Extract the [x, y] coordinate from the center of the cell holding the provided text.  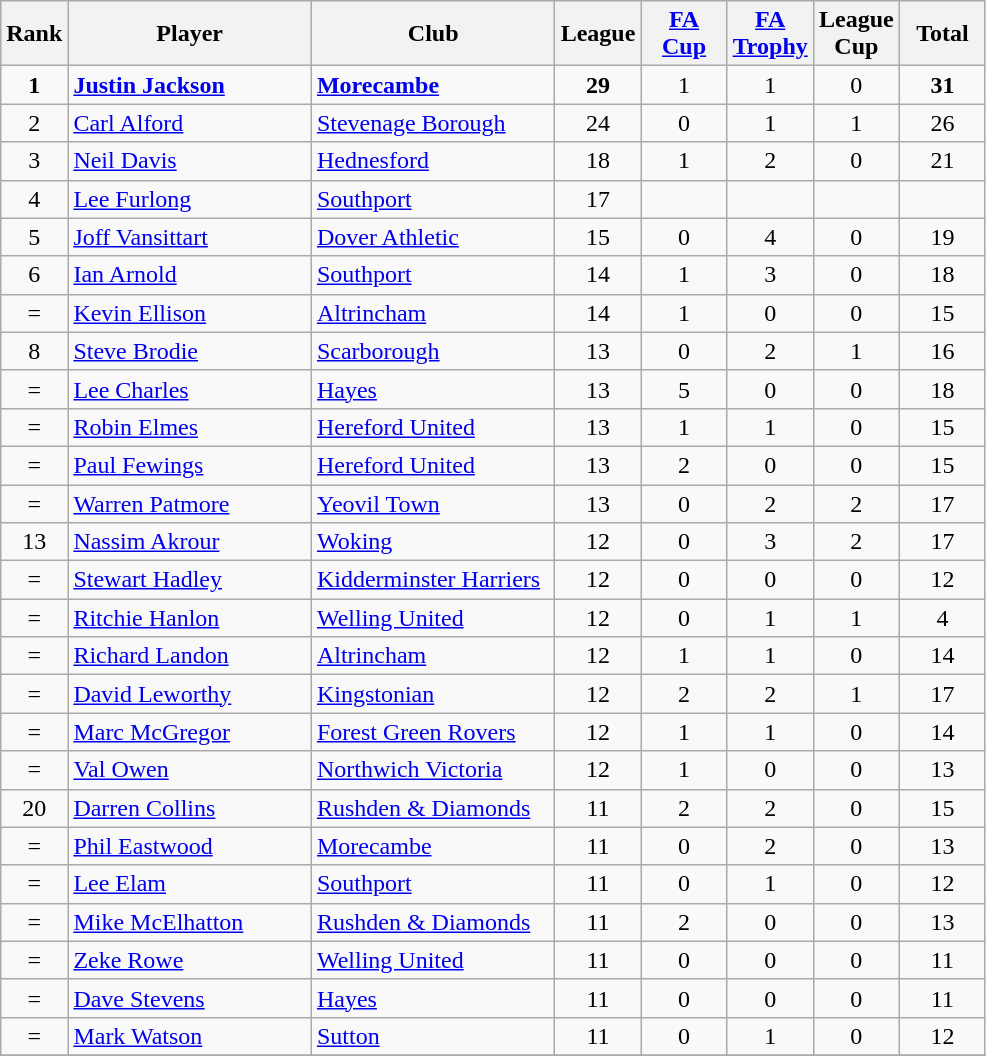
Marc McGregor [190, 732]
Zeke Rowe [190, 960]
31 [942, 85]
Dover Athletic [433, 237]
Player [190, 34]
Yeovil Town [433, 503]
Mike McElhatton [190, 922]
20 [34, 808]
Dave Stevens [190, 998]
FA Trophy [770, 34]
Lee Furlong [190, 199]
Steve Brodie [190, 351]
Phil Eastwood [190, 846]
Sutton [433, 1036]
FA Cup [684, 34]
21 [942, 161]
Scarborough [433, 351]
Woking [433, 542]
Hednesford [433, 161]
Stewart Hadley [190, 580]
Ritchie Hanlon [190, 618]
Forest Green Rovers [433, 732]
Carl Alford [190, 123]
Val Owen [190, 770]
16 [942, 351]
19 [942, 237]
Neil Davis [190, 161]
Rank [34, 34]
David Leworthy [190, 694]
29 [598, 85]
6 [34, 275]
Club [433, 34]
League [598, 34]
8 [34, 351]
Paul Fewings [190, 465]
Robin Elmes [190, 427]
Total [942, 34]
Kingstonian [433, 694]
Joff Vansittart [190, 237]
Kidderminster Harriers [433, 580]
Northwich Victoria [433, 770]
Justin Jackson [190, 85]
Nassim Akrour [190, 542]
Kevin Ellison [190, 313]
Richard Landon [190, 656]
Warren Patmore [190, 503]
Mark Watson [190, 1036]
24 [598, 123]
Lee Charles [190, 389]
26 [942, 123]
Darren Collins [190, 808]
League Cup [856, 34]
Ian Arnold [190, 275]
Stevenage Borough [433, 123]
Lee Elam [190, 884]
